Determine the (X, Y) coordinate at the center of the cell enclosing the given text.  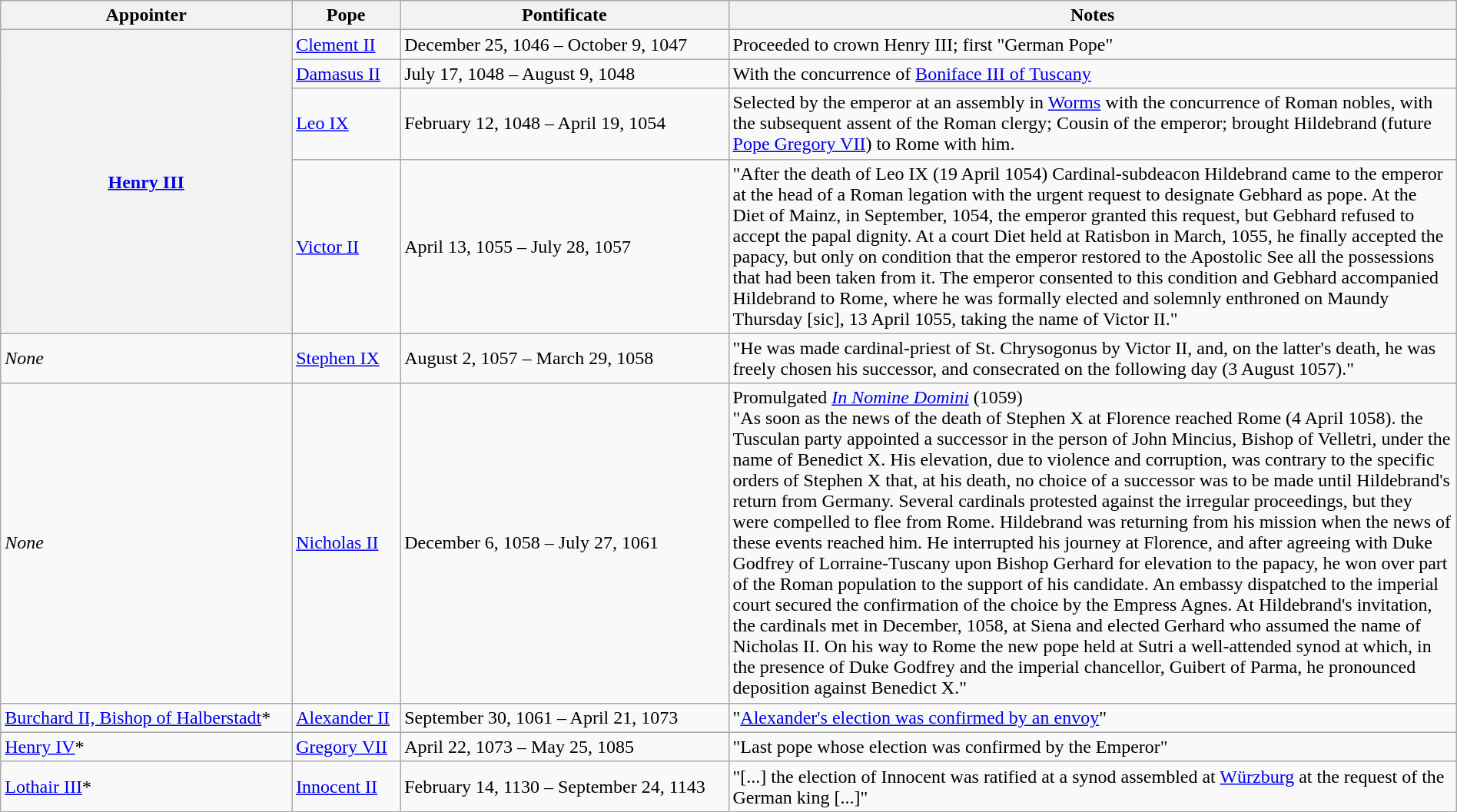
Pope (346, 15)
February 12, 1048 – April 19, 1054 (564, 124)
Burchard II, Bishop of Halberstadt* (146, 718)
Lothair III* (146, 787)
Innocent II (346, 787)
December 6, 1058 – July 27, 1061 (564, 543)
"[...] the election of Innocent was ratified at a synod assembled at Würzburg at the request of the German king [...]" (1093, 787)
Henry III (146, 181)
Alexander II (346, 718)
Leo IX (346, 124)
Gregory VII (346, 747)
Nicholas II (346, 543)
August 2, 1057 – March 29, 1058 (564, 358)
April 22, 1073 – May 25, 1085 (564, 747)
July 17, 1048 – August 9, 1048 (564, 74)
Clement II (346, 45)
February 14, 1130 – September 24, 1143 (564, 787)
Stephen IX (346, 358)
Appointer (146, 15)
Damasus II (346, 74)
Henry IV* (146, 747)
Pontificate (564, 15)
Victor II (346, 246)
December 25, 1046 – October 9, 1047 (564, 45)
Notes (1093, 15)
Proceeded to crown Henry III; first "German Pope" (1093, 45)
April 13, 1055 – July 28, 1057 (564, 246)
"Last pope whose election was confirmed by the Emperor" (1093, 747)
"Alexander's election was confirmed by an envoy" (1093, 718)
With the concurrence of Boniface III of Tuscany (1093, 74)
September 30, 1061 – April 21, 1073 (564, 718)
